Pinpoint the cell where the given text exists, returning its (x, y) midpoint coordinate. 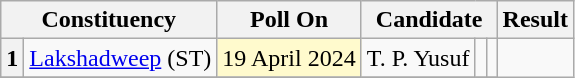
Candidate (429, 20)
T. P. Yusuf (418, 58)
Constituency (109, 20)
19 April 2024 (289, 58)
Lakshadweep (ST) (120, 58)
Result (535, 20)
Poll On (289, 20)
1 (12, 58)
